Identify which cell holds the provided text, then report its [x, y] central coordinate. 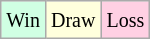
Win [24, 20]
Loss [126, 20]
Draw [72, 20]
